Pinpoint the cell where the given text exists, returning its (X, Y) midpoint coordinate. 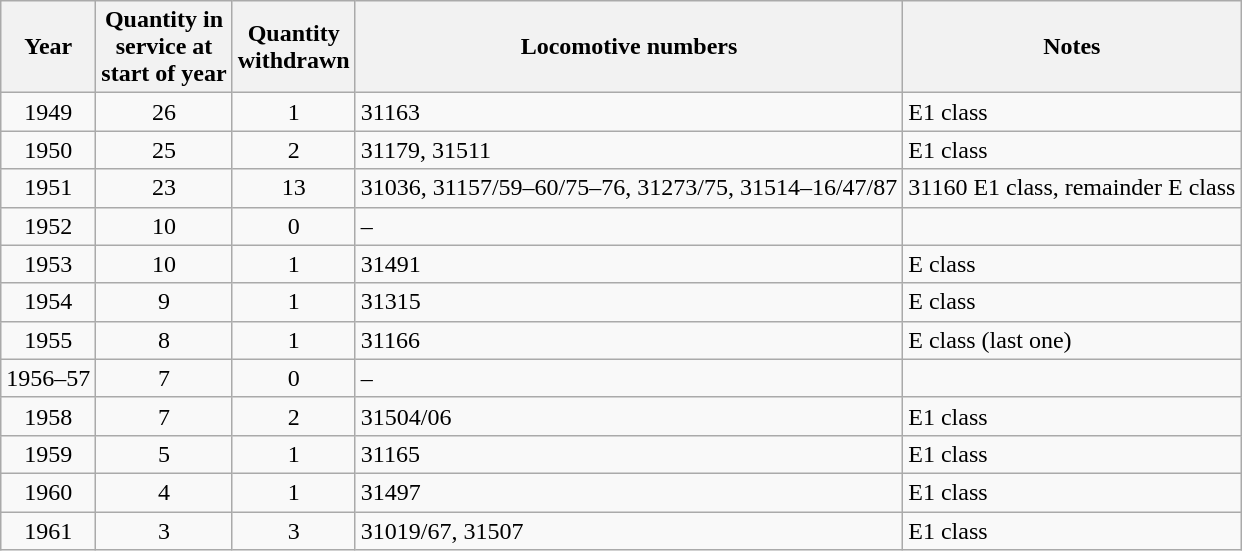
Quantity inservice atstart of year (164, 47)
1954 (48, 302)
31315 (629, 302)
1960 (48, 492)
Notes (1072, 47)
1949 (48, 112)
1958 (48, 416)
E class (last one) (1072, 340)
31166 (629, 340)
31036, 31157/59–60/75–76, 31273/75, 31514–16/47/87 (629, 188)
1952 (48, 226)
31179, 31511 (629, 150)
31163 (629, 112)
4 (164, 492)
31165 (629, 454)
1950 (48, 150)
25 (164, 150)
31504/06 (629, 416)
31019/67, 31507 (629, 531)
26 (164, 112)
5 (164, 454)
Locomotive numbers (629, 47)
31160 E1 class, remainder E class (1072, 188)
1959 (48, 454)
1951 (48, 188)
1953 (48, 264)
31497 (629, 492)
1961 (48, 531)
1956–57 (48, 378)
1955 (48, 340)
9 (164, 302)
8 (164, 340)
31491 (629, 264)
13 (294, 188)
Quantitywithdrawn (294, 47)
23 (164, 188)
Year (48, 47)
